Scan for the cell matching the given text and deliver its [x, y] coordinate at center. 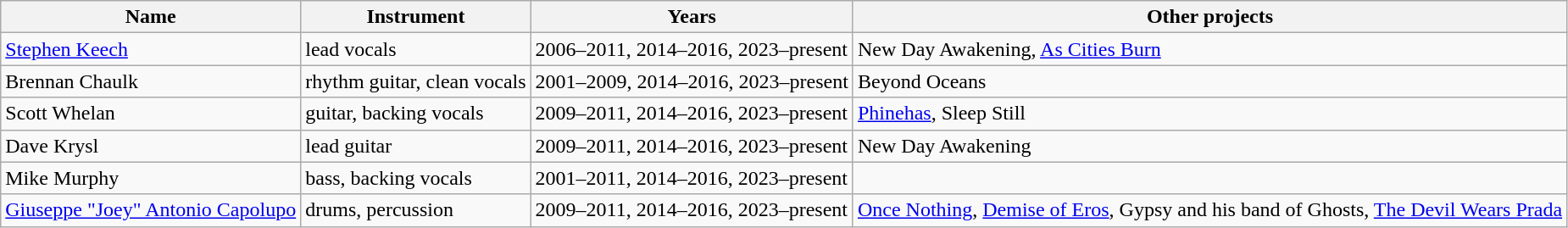
New Day Awakening [1209, 146]
Phinehas, Sleep Still [1209, 114]
drums, percussion [415, 210]
2001–2009, 2014–2016, 2023–present [692, 81]
rhythm guitar, clean vocals [415, 81]
Stephen Keech [151, 49]
Once Nothing, Demise of Eros, Gypsy and his band of Ghosts, The Devil Wears Prada [1209, 210]
Beyond Oceans [1209, 81]
Dave Krysl [151, 146]
Years [692, 17]
lead vocals [415, 49]
lead guitar [415, 146]
Giuseppe "Joey" Antonio Capolupo [151, 210]
Scott Whelan [151, 114]
Name [151, 17]
2001–2011, 2014–2016, 2023–present [692, 178]
Mike Murphy [151, 178]
Other projects [1209, 17]
bass, backing vocals [415, 178]
New Day Awakening, As Cities Burn [1209, 49]
Brennan Chaulk [151, 81]
2006–2011, 2014–2016, 2023–present [692, 49]
guitar, backing vocals [415, 114]
Instrument [415, 17]
